Scan for the cell matching the given text and deliver its [x, y] coordinate at center. 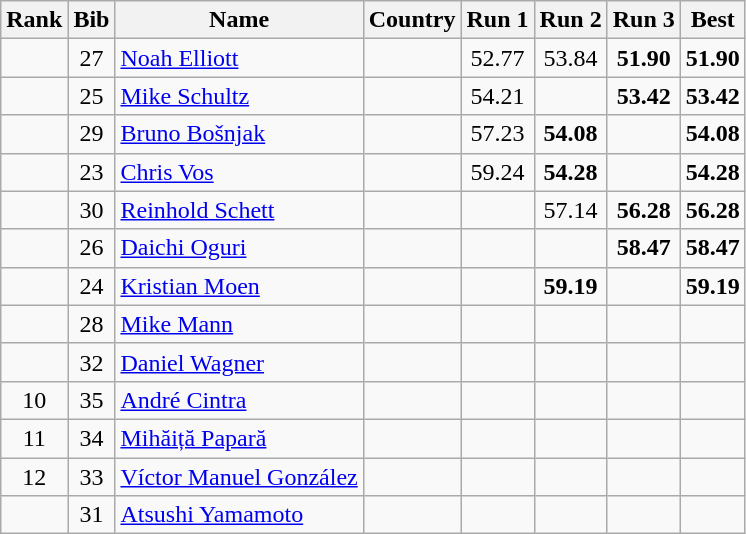
Run 3 [644, 20]
André Cintra [239, 400]
Bruno Bošnjak [239, 134]
Mike Schultz [239, 96]
Mike Mann [239, 324]
Country [412, 20]
23 [92, 172]
Bib [92, 20]
Mihăiță Papară [239, 438]
Name [239, 20]
24 [92, 286]
10 [34, 400]
54.21 [498, 96]
52.77 [498, 58]
35 [92, 400]
Run 1 [498, 20]
53.84 [570, 58]
29 [92, 134]
Best [712, 20]
Rank [34, 20]
12 [34, 477]
30 [92, 210]
Daichi Oguri [239, 248]
32 [92, 362]
Run 2 [570, 20]
59.24 [498, 172]
Kristian Moen [239, 286]
33 [92, 477]
Noah Elliott [239, 58]
31 [92, 515]
57.14 [570, 210]
Atsushi Yamamoto [239, 515]
Daniel Wagner [239, 362]
34 [92, 438]
57.23 [498, 134]
Reinhold Schett [239, 210]
Chris Vos [239, 172]
26 [92, 248]
27 [92, 58]
25 [92, 96]
Víctor Manuel González [239, 477]
11 [34, 438]
28 [92, 324]
